Find where the given text appears and provide that cell's center as (x, y) coordinate. 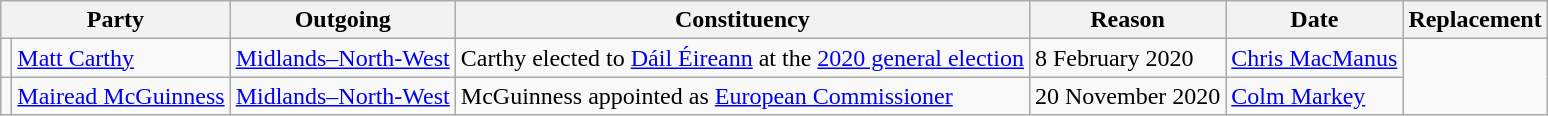
Replacement (1475, 20)
Colm Markey (1314, 96)
Reason (1127, 20)
Matt Carthy (121, 58)
20 November 2020 (1127, 96)
Party (116, 20)
Chris MacManus (1314, 58)
8 February 2020 (1127, 58)
McGuinness appointed as European Commissioner (742, 96)
Date (1314, 20)
Outgoing (342, 20)
Mairead McGuinness (121, 96)
Carthy elected to Dáil Éireann at the 2020 general election (742, 58)
Constituency (742, 20)
